From the cell containing the given text, extract its center point as (X, Y) coordinate. 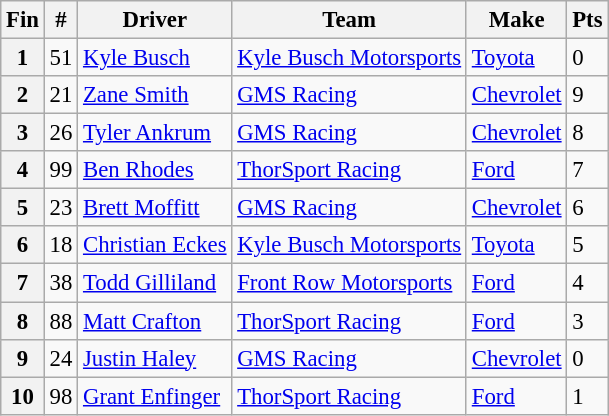
Make (516, 20)
88 (60, 321)
38 (60, 283)
18 (60, 245)
Kyle Busch (155, 58)
Matt Crafton (155, 321)
Pts (588, 20)
26 (60, 133)
Christian Eckes (155, 245)
Todd Gilliland (155, 283)
Ben Rhodes (155, 170)
Team (350, 20)
21 (60, 95)
# (60, 20)
Fin (23, 20)
99 (60, 170)
10 (23, 396)
24 (60, 358)
23 (60, 208)
2 (23, 95)
Brett Moffitt (155, 208)
Driver (155, 20)
Grant Enfinger (155, 396)
Front Row Motorsports (350, 283)
98 (60, 396)
Justin Haley (155, 358)
Tyler Ankrum (155, 133)
Zane Smith (155, 95)
51 (60, 58)
